Capture the cell that displays the provided text and extract its [X, Y] central coordinate. 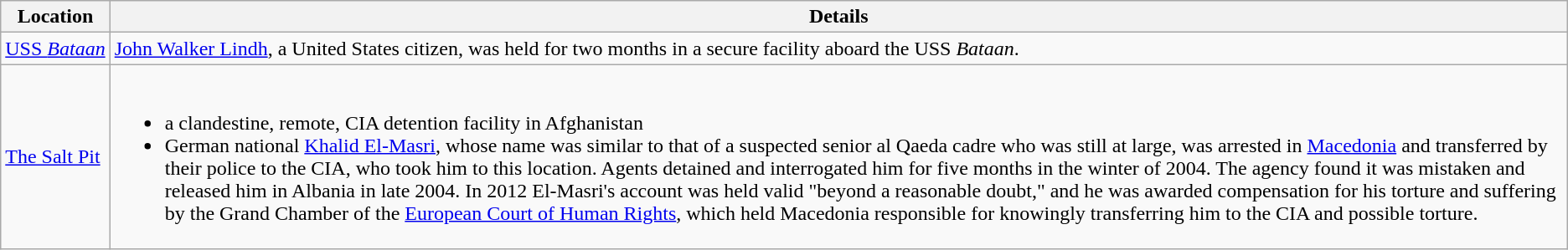
Details [838, 17]
John Walker Lindh, a United States citizen, was held for two months in a secure facility aboard the USS Bataan. [838, 48]
The Salt Pit [55, 157]
USS Bataan [55, 48]
Location [55, 17]
